Return the (x, y) coordinate for the center point of the cell that contains the specified text.  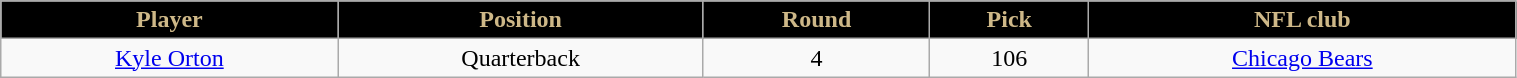
Quarterback (520, 58)
4 (816, 58)
Kyle Orton (170, 58)
Player (170, 20)
NFL club (1302, 20)
Chicago Bears (1302, 58)
106 (1010, 58)
Pick (1010, 20)
Round (816, 20)
Position (520, 20)
